From the cell containing the given text, extract its center point as [x, y] coordinate. 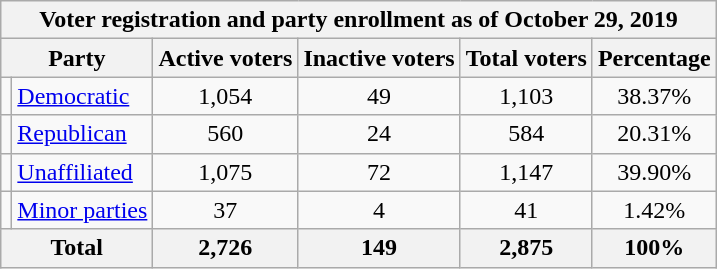
149 [379, 248]
Republican [82, 134]
Total voters [526, 58]
Unaffiliated [82, 172]
560 [226, 134]
Voter registration and party enrollment as of October 29, 2019 [359, 20]
Inactive voters [379, 58]
39.90% [654, 172]
1,054 [226, 96]
49 [379, 96]
Active voters [226, 58]
37 [226, 210]
24 [379, 134]
20.31% [654, 134]
1,147 [526, 172]
Minor parties [82, 210]
584 [526, 134]
2,875 [526, 248]
1,103 [526, 96]
Party [77, 58]
4 [379, 210]
41 [526, 210]
Percentage [654, 58]
Total [77, 248]
100% [654, 248]
1,075 [226, 172]
2,726 [226, 248]
1.42% [654, 210]
Democratic [82, 96]
72 [379, 172]
38.37% [654, 96]
